Detect which cell encompasses the target text, then output its [X, Y] center coordinate. 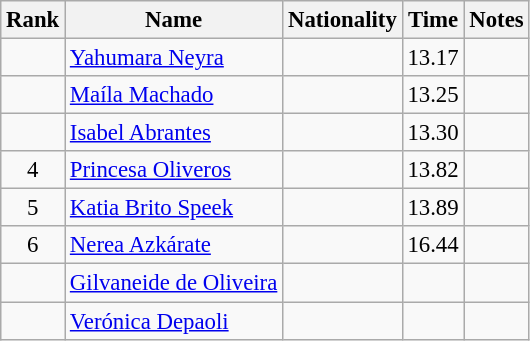
13.17 [433, 58]
Katia Brito Speek [174, 208]
Isabel Abrantes [174, 133]
16.44 [433, 245]
Gilvaneide de Oliveira [174, 283]
Princesa Oliveros [174, 170]
Nationality [342, 20]
5 [33, 208]
Verónica Depaoli [174, 321]
Name [174, 20]
Rank [33, 20]
13.89 [433, 208]
13.30 [433, 133]
Maíla Machado [174, 95]
Nerea Azkárate [174, 245]
13.25 [433, 95]
Time [433, 20]
4 [33, 170]
Notes [496, 20]
13.82 [433, 170]
Yahumara Neyra [174, 58]
6 [33, 245]
